Identify which cell holds the provided text, then report its (x, y) central coordinate. 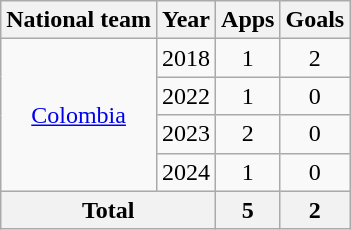
Goals (315, 20)
National team (79, 20)
5 (248, 210)
2024 (186, 172)
Apps (248, 20)
2022 (186, 96)
2018 (186, 58)
2023 (186, 134)
Year (186, 20)
Total (108, 210)
Colombia (79, 115)
